Output the [X, Y] coordinate of the center of the cell containing the given text.  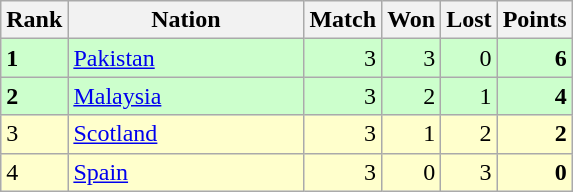
Spain [186, 172]
Rank [34, 20]
Malaysia [186, 96]
Match [343, 20]
Scotland [186, 134]
Nation [186, 20]
Pakistan [186, 58]
Won [412, 20]
6 [534, 58]
Points [534, 20]
Lost [469, 20]
